Identify which cell holds the provided text, then report its (X, Y) central coordinate. 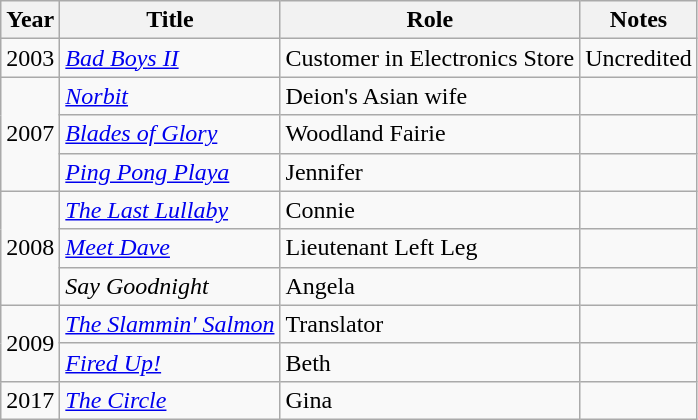
2003 (30, 58)
Angela (430, 286)
Norbit (170, 96)
The Last Lullaby (170, 210)
Beth (430, 362)
Lieutenant Left Leg (430, 248)
Jennifer (430, 172)
Role (430, 20)
Meet Dave (170, 248)
2008 (30, 248)
Notes (639, 20)
Year (30, 20)
Connie (430, 210)
Bad Boys II (170, 58)
2009 (30, 343)
Deion's Asian wife (430, 96)
Ping Pong Playa (170, 172)
Uncredited (639, 58)
2007 (30, 134)
Blades of Glory (170, 134)
Translator (430, 324)
2017 (30, 400)
The Circle (170, 400)
Title (170, 20)
Gina (430, 400)
Woodland Fairie (430, 134)
Say Goodnight (170, 286)
Fired Up! (170, 362)
The Slammin' Salmon (170, 324)
Customer in Electronics Store (430, 58)
